Find where the given text appears and provide that cell's center as (x, y) coordinate. 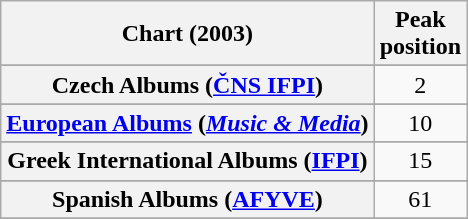
2 (420, 85)
10 (420, 123)
European Albums (Music & Media) (188, 123)
Greek International Albums (IFPI) (188, 161)
Peakposition (420, 34)
61 (420, 199)
Spanish Albums (AFYVE) (188, 199)
15 (420, 161)
Czech Albums (ČNS IFPI) (188, 85)
Chart (2003) (188, 34)
